Search for the cell housing the specified text and yield its [x, y] center coordinate. 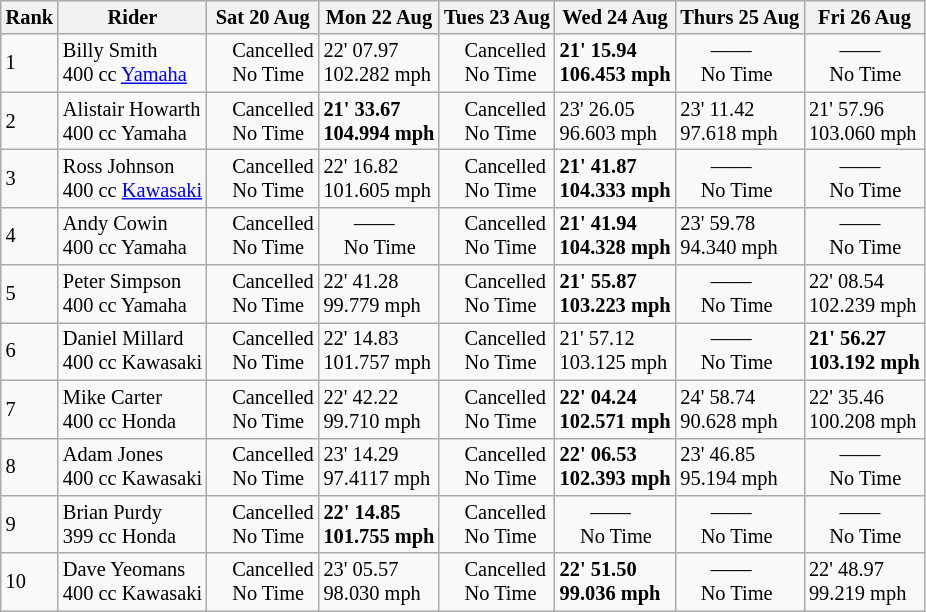
Rider [132, 17]
22' 07.97 102.282 mph [380, 63]
Billy Smith 400 cc Yamaha [132, 63]
23' 14.29 97.4117 mph [380, 467]
23' 46.85 95.194 mph [740, 467]
8 [30, 467]
22' 41.28 99.779 mph [380, 294]
22' 04.24 102.571 mph [616, 409]
Tues 23 Aug [496, 17]
22' 14.83 101.757 mph [380, 351]
21' 41.94 104.328 mph [616, 236]
23' 26.05 96.603 mph [616, 121]
5 [30, 294]
22' 51.50 99.036 mph [616, 582]
Sat 20 Aug [263, 17]
21' 55.87 103.223 mph [616, 294]
Alistair Howarth 400 cc Yamaha [132, 121]
22' 48.97 99.219 mph [864, 582]
Rank [30, 17]
22' 08.54 102.239 mph [864, 294]
21' 33.67 104.994 mph [380, 121]
Mon 22 Aug [380, 17]
Andy Cowin 400 cc Yamaha [132, 236]
Wed 24 Aug [616, 17]
Dave Yeomans 400 cc Kawasaki [132, 582]
10 [30, 582]
23' 59.78 94.340 mph [740, 236]
Brian Purdy 399 cc Honda [132, 524]
9 [30, 524]
22' 42.22 99.710 mph [380, 409]
2 [30, 121]
3 [30, 178]
4 [30, 236]
21' 15.94 106.453 mph [616, 63]
1 [30, 63]
23' 05.57 98.030 mph [380, 582]
21' 56.27 103.192 mph [864, 351]
Ross Johnson 400 cc Kawasaki [132, 178]
Peter Simpson 400 cc Yamaha [132, 294]
22' 16.82 101.605 mph [380, 178]
6 [30, 351]
22' 35.46 100.208 mph [864, 409]
22' 14.85 101.755 mph [380, 524]
23' 11.42 97.618 mph [740, 121]
Fri 26 Aug [864, 17]
24' 58.74 90.628 mph [740, 409]
Thurs 25 Aug [740, 17]
21' 57.96 103.060 mph [864, 121]
Daniel Millard 400 cc Kawasaki [132, 351]
Adam Jones 400 cc Kawasaki [132, 467]
Mike Carter 400 cc Honda [132, 409]
21' 57.12 103.125 mph [616, 351]
22' 06.53 102.393 mph [616, 467]
7 [30, 409]
21' 41.87 104.333 mph [616, 178]
